Capture the cell that displays the provided text and extract its [X, Y] central coordinate. 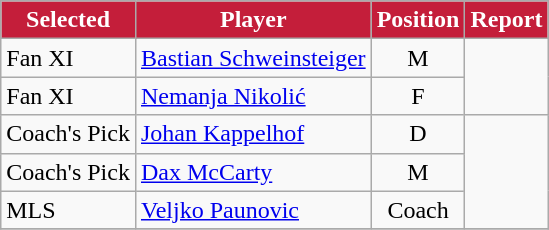
D [418, 134]
Veljko Paunovic [253, 210]
Selected [68, 20]
Position [418, 20]
F [418, 96]
MLS [68, 210]
Report [506, 20]
Johan Kappelhof [253, 134]
Player [253, 20]
Bastian Schweinsteiger [253, 58]
Nemanja Nikolić [253, 96]
Dax McCarty [253, 172]
Coach [418, 210]
